Pinpoint the cell where the given text exists, returning its (x, y) midpoint coordinate. 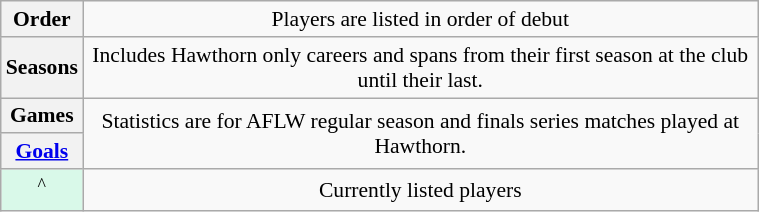
Goals (42, 152)
Includes Hawthorn only careers and spans from their first season at the club until their last. (420, 68)
^ (42, 190)
Statistics are for AFLW regular season and finals series matches played at Hawthorn. (420, 134)
Order (42, 19)
Games (42, 116)
Seasons (42, 68)
Currently listed players (420, 190)
Players are listed in order of debut (420, 19)
